Find where the given text appears and provide that cell's center as [X, Y] coordinate. 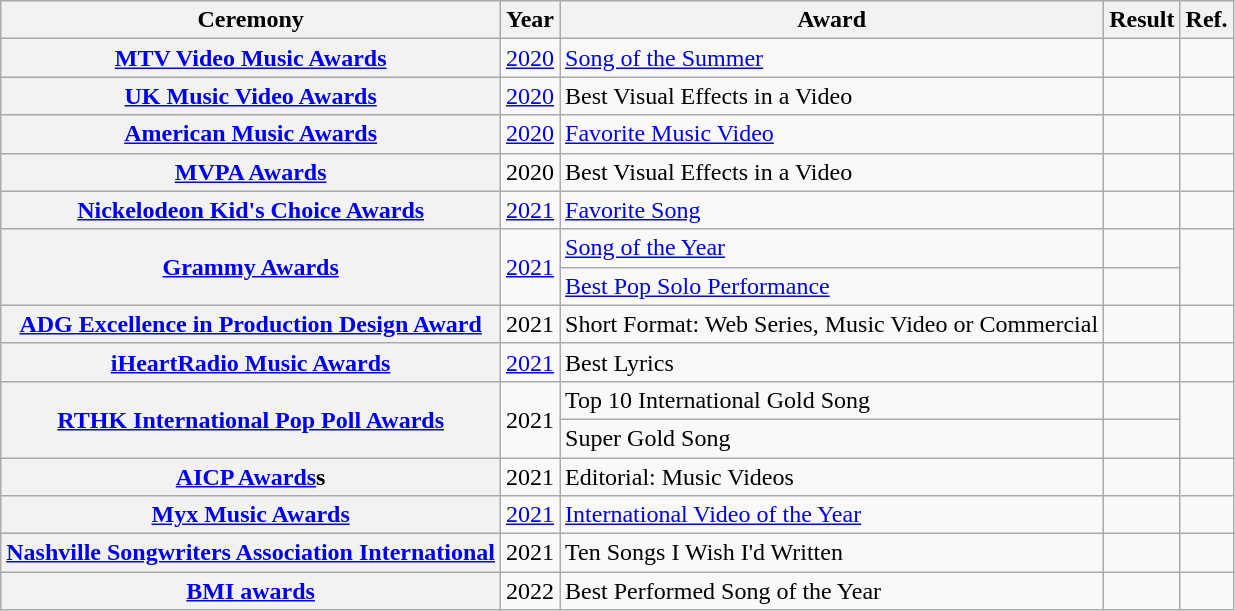
Editorial: Music Videos [832, 477]
Ten Songs I Wish I'd Written [832, 553]
Year [530, 20]
RTHK International Pop Poll Awards [251, 419]
International Video of the Year [832, 515]
Award [832, 20]
Song of the Year [832, 248]
Best Lyrics [832, 362]
Grammy Awards [251, 267]
2022 [530, 591]
Best Pop Solo Performance [832, 286]
MTV Video Music Awards [251, 58]
UK Music Video Awards [251, 96]
Super Gold Song [832, 438]
Ref. [1206, 20]
Favorite Song [832, 210]
Favorite Music Video [832, 134]
MVPA Awards [251, 172]
Ceremony [251, 20]
Myx Music Awards [251, 515]
iHeartRadio Music Awards [251, 362]
Short Format: Web Series, Music Video or Commercial [832, 324]
Song of the Summer [832, 58]
ADG Excellence in Production Design Award [251, 324]
Top 10 International Gold Song [832, 400]
AICP Awardss [251, 477]
Best Performed Song of the Year [832, 591]
Nashville Songwriters Association International [251, 553]
Result [1142, 20]
American Music Awards [251, 134]
BMI awards [251, 591]
Nickelodeon Kid's Choice Awards [251, 210]
